Find where the given text appears and provide that cell's center as [x, y] coordinate. 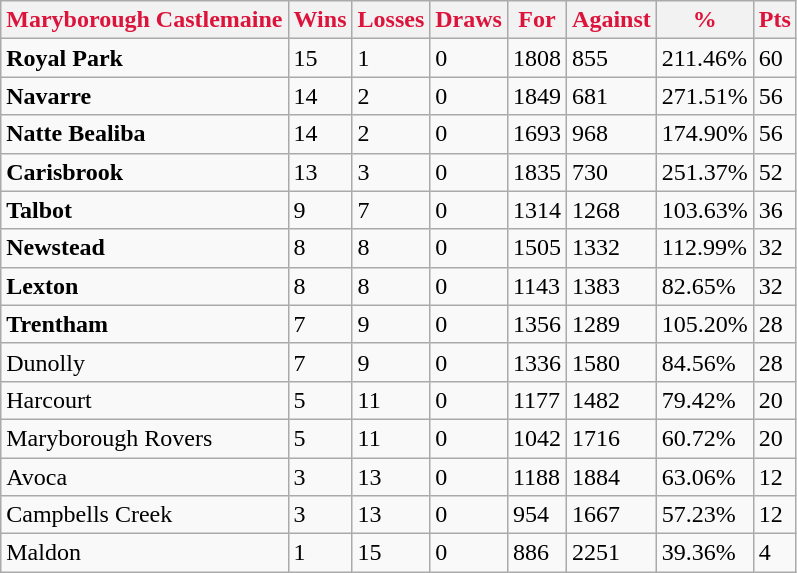
886 [536, 553]
Maldon [144, 553]
Lexton [144, 286]
1849 [536, 96]
1884 [612, 477]
Campbells Creek [144, 515]
1332 [612, 248]
52 [774, 172]
% [704, 20]
1289 [612, 324]
681 [612, 96]
Newstead [144, 248]
1835 [536, 172]
1383 [612, 286]
Losses [391, 20]
79.42% [704, 400]
36 [774, 210]
1580 [612, 362]
2251 [612, 553]
Natte Bealiba [144, 134]
954 [536, 515]
968 [612, 134]
174.90% [704, 134]
84.56% [704, 362]
Maryborough Rovers [144, 438]
Carisbrook [144, 172]
57.23% [704, 515]
1177 [536, 400]
4 [774, 553]
63.06% [704, 477]
Avoca [144, 477]
1482 [612, 400]
82.65% [704, 286]
105.20% [704, 324]
60.72% [704, 438]
1268 [612, 210]
1667 [612, 515]
1188 [536, 477]
Royal Park [144, 58]
1356 [536, 324]
251.37% [704, 172]
Dunolly [144, 362]
730 [612, 172]
1716 [612, 438]
1693 [536, 134]
Navarre [144, 96]
Against [612, 20]
1143 [536, 286]
103.63% [704, 210]
Maryborough Castlemaine [144, 20]
Pts [774, 20]
855 [612, 58]
1042 [536, 438]
39.36% [704, 553]
271.51% [704, 96]
Draws [469, 20]
1314 [536, 210]
For [536, 20]
112.99% [704, 248]
Trentham [144, 324]
60 [774, 58]
1808 [536, 58]
Harcourt [144, 400]
211.46% [704, 58]
Wins [320, 20]
Talbot [144, 210]
1336 [536, 362]
1505 [536, 248]
